Output the [x, y] coordinate of the center of the cell containing the given text.  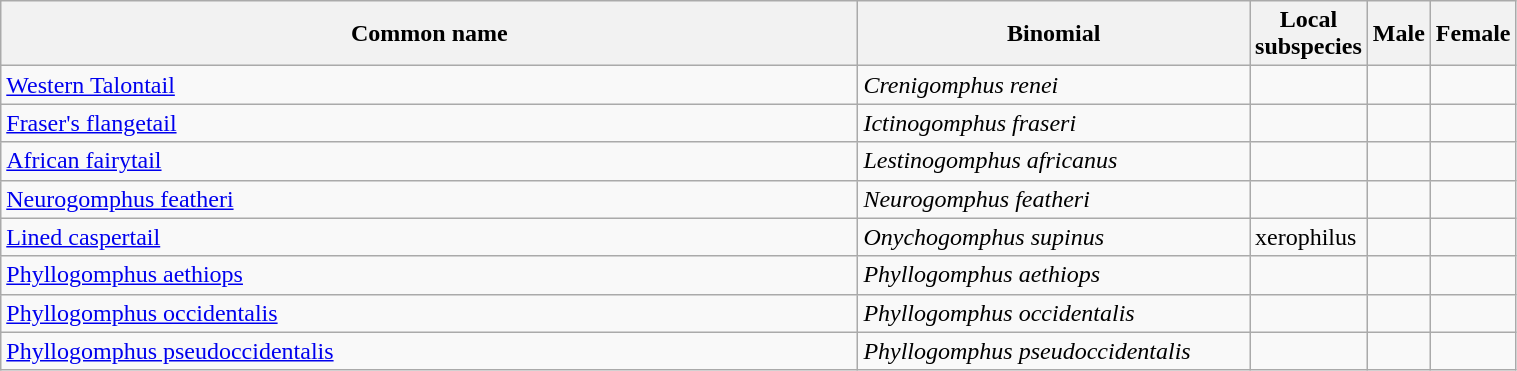
Fraser's flangetail [430, 123]
Lestinogomphus africanus [1054, 161]
Female [1473, 34]
Common name [430, 34]
Onychogomphus supinus [1054, 237]
African fairytail [430, 161]
Ictinogomphus fraseri [1054, 123]
Lined caspertail [430, 237]
Male [1398, 34]
Local subspecies [1309, 34]
Western Talontail [430, 85]
Binomial [1054, 34]
Crenigomphus renei [1054, 85]
xerophilus [1309, 237]
